Determine the [x, y] coordinate at the center of the cell enclosing the given text.  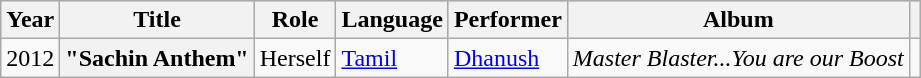
Role [295, 20]
Dhanush [508, 58]
"Sachin Anthem" [157, 58]
Performer [508, 20]
Herself [295, 58]
2012 [30, 58]
Master Blaster...You are our Boost [738, 58]
Album [738, 20]
Year [30, 20]
Title [157, 20]
Language [392, 20]
Tamil [392, 58]
